Capture the cell that displays the provided text and extract its [x, y] central coordinate. 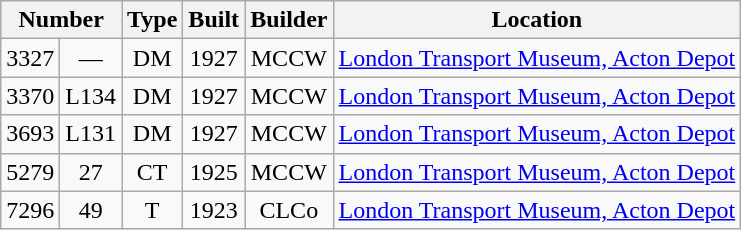
1925 [214, 172]
L131 [91, 134]
7296 [30, 210]
3370 [30, 96]
3327 [30, 58]
— [91, 58]
Built [214, 20]
CLCo [289, 210]
Location [537, 20]
L134 [91, 96]
T [152, 210]
5279 [30, 172]
CT [152, 172]
3693 [30, 134]
27 [91, 172]
Builder [289, 20]
1923 [214, 210]
Type [152, 20]
49 [91, 210]
Number [62, 20]
